Capture the cell that displays the provided text and extract its [X, Y] central coordinate. 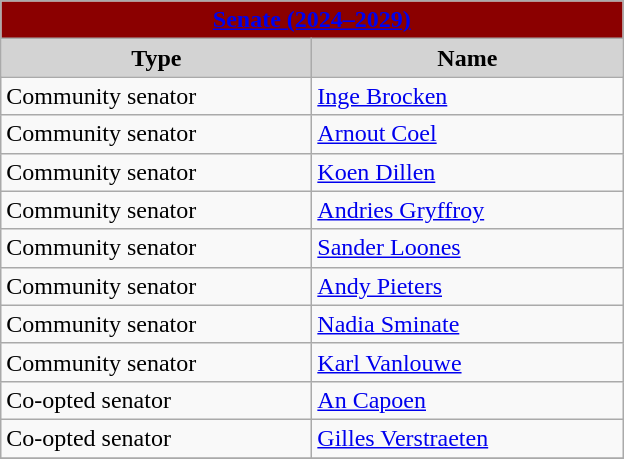
Gilles Verstraeten [468, 438]
Senate (2024–2029) [312, 20]
Koen Dillen [468, 172]
Andries Gryffroy [468, 210]
Inge Brocken [468, 96]
Sander Loones [468, 248]
Nadia Sminate [468, 324]
Type [156, 58]
Arnout Coel [468, 134]
Andy Pieters [468, 286]
Karl Vanlouwe [468, 362]
An Capoen [468, 400]
Name [468, 58]
